Pinpoint the cell where the given text exists, returning its [x, y] midpoint coordinate. 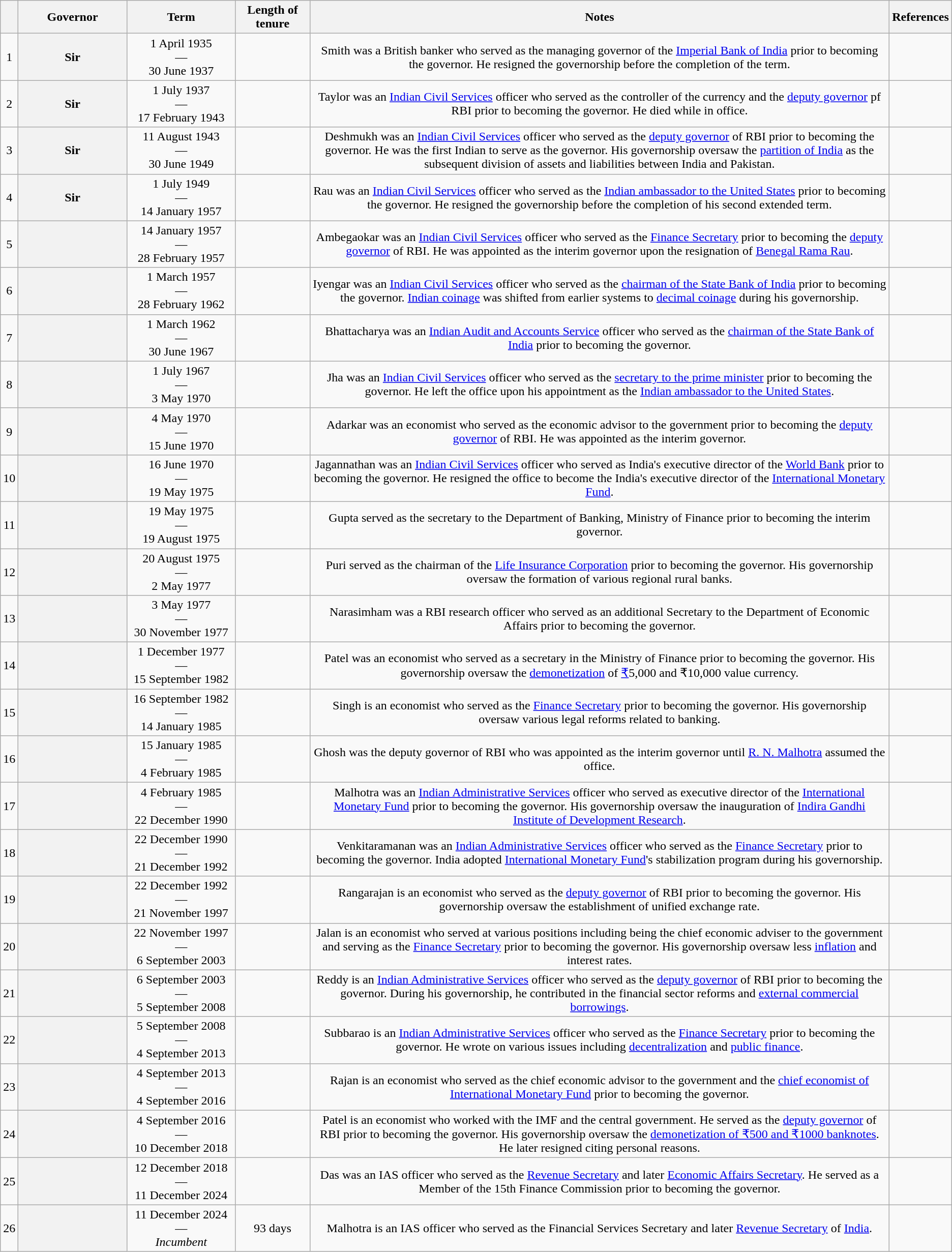
20 [9, 946]
14 January 1957—28 February 1957 [181, 244]
11 December 2024—Incumbent [181, 1228]
Gupta served as the secretary to the Department of Banking, Ministry of Finance prior to becoming the interim governor. [600, 525]
1 July 1949—14 January 1957 [181, 197]
Length of tenure [273, 17]
Bhattacharya was an Indian Audit and Accounts Service officer who served as the chairman of the State Bank of India prior to becoming the governor. [600, 338]
4 May 1970—15 June 1970 [181, 431]
18 [9, 853]
3 May 1977—30 November 1977 [181, 619]
1 [9, 57]
References [920, 17]
4 September 2013—4 September 2016 [181, 1087]
22 [9, 1040]
17 [9, 806]
4 [9, 197]
25 [9, 1181]
16 September 1982—14 January 1985 [181, 712]
19 May 1975—19 August 1975 [181, 525]
23 [9, 1087]
22 December 1990—21 December 1992 [181, 853]
8 [9, 384]
24 [9, 1134]
9 [9, 431]
3 [9, 151]
7 [9, 338]
12 December 2018—11 December 2024 [181, 1181]
Narasimham was a RBI research officer who served as an additional Secretary to the Department of Economic Affairs prior to becoming the governor. [600, 619]
26 [9, 1228]
Notes [600, 17]
1 July 1967—3 May 1970 [181, 384]
20 August 1975—2 May 1977 [181, 572]
1 March 1957—28 February 1962 [181, 291]
12 [9, 572]
1 March 1962—30 June 1967 [181, 338]
1 December 1977—15 September 1982 [181, 666]
93 days [273, 1228]
Governor [73, 17]
4 February 1985—22 December 1990 [181, 806]
1 April 1935—30 June 1937 [181, 57]
2 [9, 104]
Malhotra is an IAS officer who served as the Financial Services Secretary and later Revenue Secretary of India. [600, 1228]
Term [181, 17]
21 [9, 993]
14 [9, 666]
16 June 1970—19 May 1975 [181, 478]
6 September 2003—5 September 2008 [181, 993]
13 [9, 619]
5 [9, 244]
1 July 1937—17 February 1943 [181, 104]
15 [9, 712]
22 December 1992—21 November 1997 [181, 900]
4 September 2016—10 December 2018 [181, 1134]
15 January 1985—4 February 1985 [181, 759]
19 [9, 900]
11 [9, 525]
10 [9, 478]
5 September 2008—4 September 2013 [181, 1040]
11 August 1943—30 June 1949 [181, 151]
16 [9, 759]
6 [9, 291]
Ghosh was the deputy governor of RBI who was appointed as the interim governor until R. N. Malhotra assumed the office. [600, 759]
22 November 1997—6 September 2003 [181, 946]
